Search for the cell housing the specified text and yield its [X, Y] center coordinate. 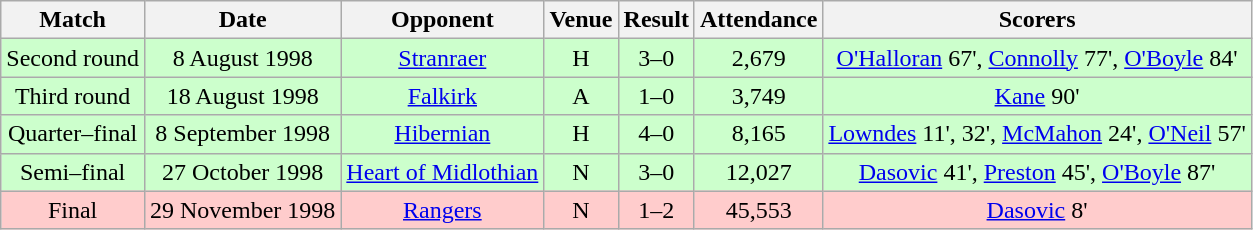
Final [73, 210]
A [581, 96]
27 October 1998 [242, 172]
Dasovic 41', Preston 45', O'Boyle 87' [1037, 172]
Match [73, 20]
8 August 1998 [242, 58]
8 September 1998 [242, 134]
Dasovic 8' [1037, 210]
Second round [73, 58]
Scorers [1037, 20]
Date [242, 20]
O'Halloran 67', Connolly 77', O'Boyle 84' [1037, 58]
12,027 [758, 172]
Third round [73, 96]
Stranraer [442, 58]
1–2 [656, 210]
Lowndes 11', 32', McMahon 24', O'Neil 57' [1037, 134]
2,679 [758, 58]
Venue [581, 20]
Semi–final [73, 172]
8,165 [758, 134]
4–0 [656, 134]
45,553 [758, 210]
3,749 [758, 96]
29 November 1998 [242, 210]
18 August 1998 [242, 96]
Falkirk [442, 96]
Result [656, 20]
Attendance [758, 20]
Opponent [442, 20]
Hibernian [442, 134]
1–0 [656, 96]
Rangers [442, 210]
Kane 90' [1037, 96]
Heart of Midlothian [442, 172]
Quarter–final [73, 134]
